Detect which cell encompasses the target text, then output its [X, Y] center coordinate. 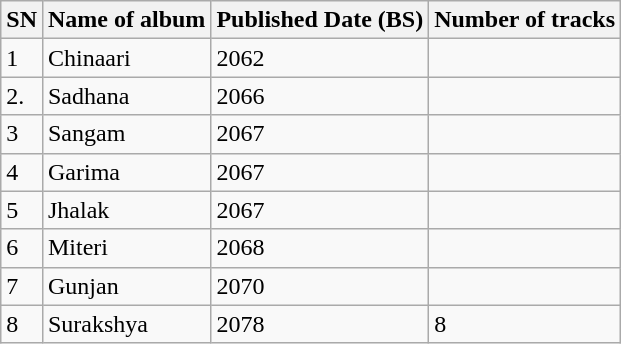
Garima [126, 172]
6 [22, 248]
Jhalak [126, 210]
3 [22, 134]
7 [22, 286]
2068 [320, 248]
2062 [320, 58]
Miteri [126, 248]
Number of tracks [525, 20]
2066 [320, 96]
Published Date (BS) [320, 20]
Chinaari [126, 58]
Name of album [126, 20]
Surakshya [126, 324]
Sangam [126, 134]
Sadhana [126, 96]
4 [22, 172]
1 [22, 58]
2078 [320, 324]
2. [22, 96]
Gunjan [126, 286]
5 [22, 210]
2070 [320, 286]
SN [22, 20]
